Identify which cell holds the provided text, then report its (x, y) central coordinate. 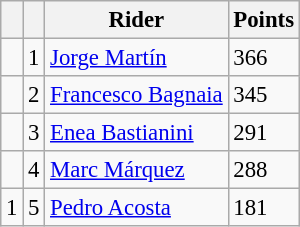
Enea Bastianini (136, 133)
Rider (136, 20)
Francesco Bagnaia (136, 95)
Jorge Martín (136, 58)
Points (264, 20)
345 (264, 95)
288 (264, 170)
181 (264, 208)
2 (34, 95)
Marc Márquez (136, 170)
291 (264, 133)
4 (34, 170)
5 (34, 208)
366 (264, 58)
Pedro Acosta (136, 208)
3 (34, 133)
